Detect which cell encompasses the target text, then output its [X, Y] center coordinate. 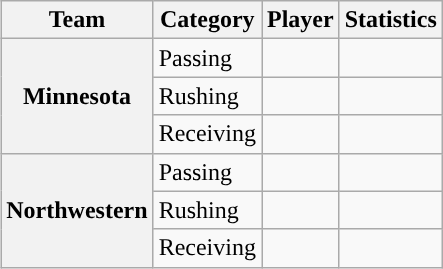
Statistics [390, 20]
Player [301, 20]
Team [77, 20]
Northwestern [77, 210]
Category [207, 20]
Minnesota [77, 96]
